Return [X, Y] of the center of cell containing provided text 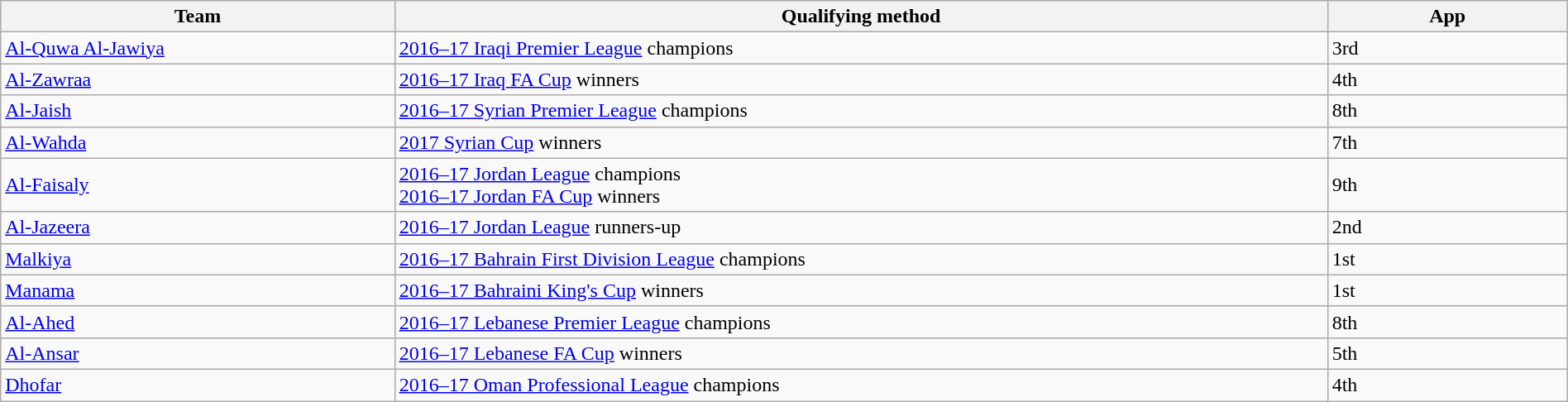
9th [1447, 185]
Qualifying method [861, 17]
2016–17 Bahraini King's Cup winners [861, 290]
7th [1447, 142]
Dhofar [198, 385]
2016–17 Syrian Premier League champions [861, 111]
Al-Ahed [198, 322]
2016–17 Jordan League champions2016–17 Jordan FA Cup winners [861, 185]
Al-Quwa Al-Jawiya [198, 48]
Team [198, 17]
2016–17 Iraq FA Cup winners [861, 79]
2nd [1447, 227]
2016–17 Jordan League runners-up [861, 227]
Al-Zawraa [198, 79]
Al-Ansar [198, 353]
Al-Jaish [198, 111]
Al-Faisaly [198, 185]
2016–17 Bahrain First Division League champions [861, 259]
2016–17 Lebanese FA Cup winners [861, 353]
2016–17 Oman Professional League champions [861, 385]
2016–17 Iraqi Premier League champions [861, 48]
2016–17 Lebanese Premier League champions [861, 322]
3rd [1447, 48]
Malkiya [198, 259]
Al-Jazeera [198, 227]
Manama [198, 290]
5th [1447, 353]
Al-Wahda [198, 142]
App [1447, 17]
2017 Syrian Cup winners [861, 142]
